Determine the (x, y) coordinate at the center of the cell enclosing the given text.  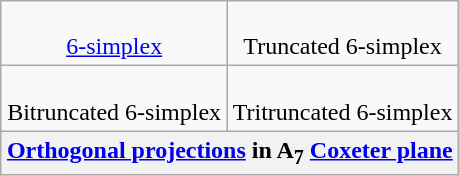
6-simplex (114, 34)
Tritruncated 6-simplex (342, 98)
Orthogonal projections in A7 Coxeter plane (230, 153)
Bitruncated 6-simplex (114, 98)
Truncated 6-simplex (342, 34)
